Provide the (X, Y) coordinate of the cell's center where the given text is located.  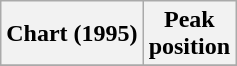
Peakposition (189, 34)
Chart (1995) (72, 34)
